Identify which cell holds the provided text, then report its (X, Y) central coordinate. 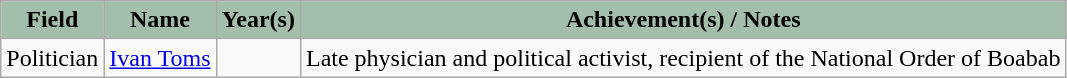
Late physician and political activist, recipient of the National Order of Boabab (682, 58)
Ivan Toms (160, 58)
Politician (52, 58)
Achievement(s) / Notes (682, 20)
Field (52, 20)
Year(s) (258, 20)
Name (160, 20)
